Pinpoint the cell where the given text exists, returning its (x, y) midpoint coordinate. 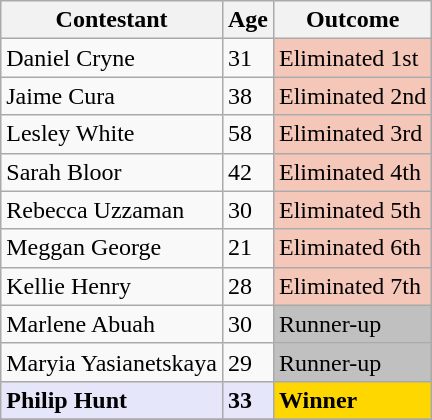
Jaime Cura (112, 96)
Age (248, 20)
58 (248, 134)
Kellie Henry (112, 286)
Contestant (112, 20)
Sarah Bloor (112, 172)
Lesley White (112, 134)
21 (248, 248)
Eliminated 6th (352, 248)
38 (248, 96)
Daniel Cryne (112, 58)
Eliminated 3rd (352, 134)
Meggan George (112, 248)
42 (248, 172)
Eliminated 1st (352, 58)
Eliminated 7th (352, 286)
33 (248, 400)
Philip Hunt (112, 400)
31 (248, 58)
Eliminated 5th (352, 210)
Eliminated 4th (352, 172)
Eliminated 2nd (352, 96)
Winner (352, 400)
Marlene Abuah (112, 324)
28 (248, 286)
Rebecca Uzzaman (112, 210)
29 (248, 362)
Outcome (352, 20)
Maryia Yasianetskaya (112, 362)
